Locate the cell with the specified text and output its [x, y] center coordinate. 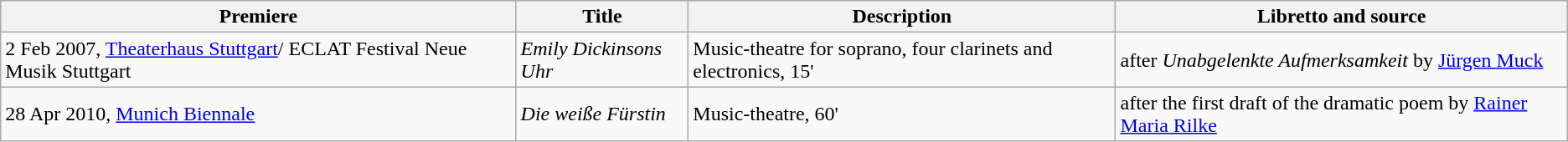
Premiere [258, 17]
28 Apr 2010, Munich Biennale [258, 114]
Title [602, 17]
Libretto and source [1342, 17]
Die weiße Fürstin [602, 114]
after the first draft of the dramatic poem by Rainer Maria Rilke [1342, 114]
Music-theatre, 60' [902, 114]
Music-theatre for soprano, four clarinets and electronics, 15' [902, 60]
2 Feb 2007, Theaterhaus Stuttgart/ ECLAT Festival Neue Musik Stuttgart [258, 60]
after Unabgelenkte Aufmerksamkeit by Jürgen Muck [1342, 60]
Emily Dickinsons Uhr [602, 60]
Description [902, 17]
